For the text-containing cell, return its midpoint in [x, y] coordinate format. 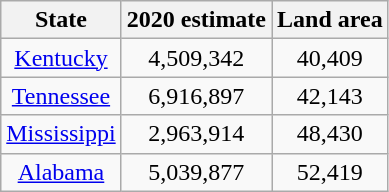
Tennessee [61, 96]
State [61, 20]
2020 estimate [196, 20]
6,916,897 [196, 96]
Kentucky [61, 58]
Mississippi [61, 134]
5,039,877 [196, 172]
40,409 [330, 58]
52,419 [330, 172]
42,143 [330, 96]
Land area [330, 20]
48,430 [330, 134]
Alabama [61, 172]
2,963,914 [196, 134]
4,509,342 [196, 58]
